Return [X, Y] of the center of cell containing provided text 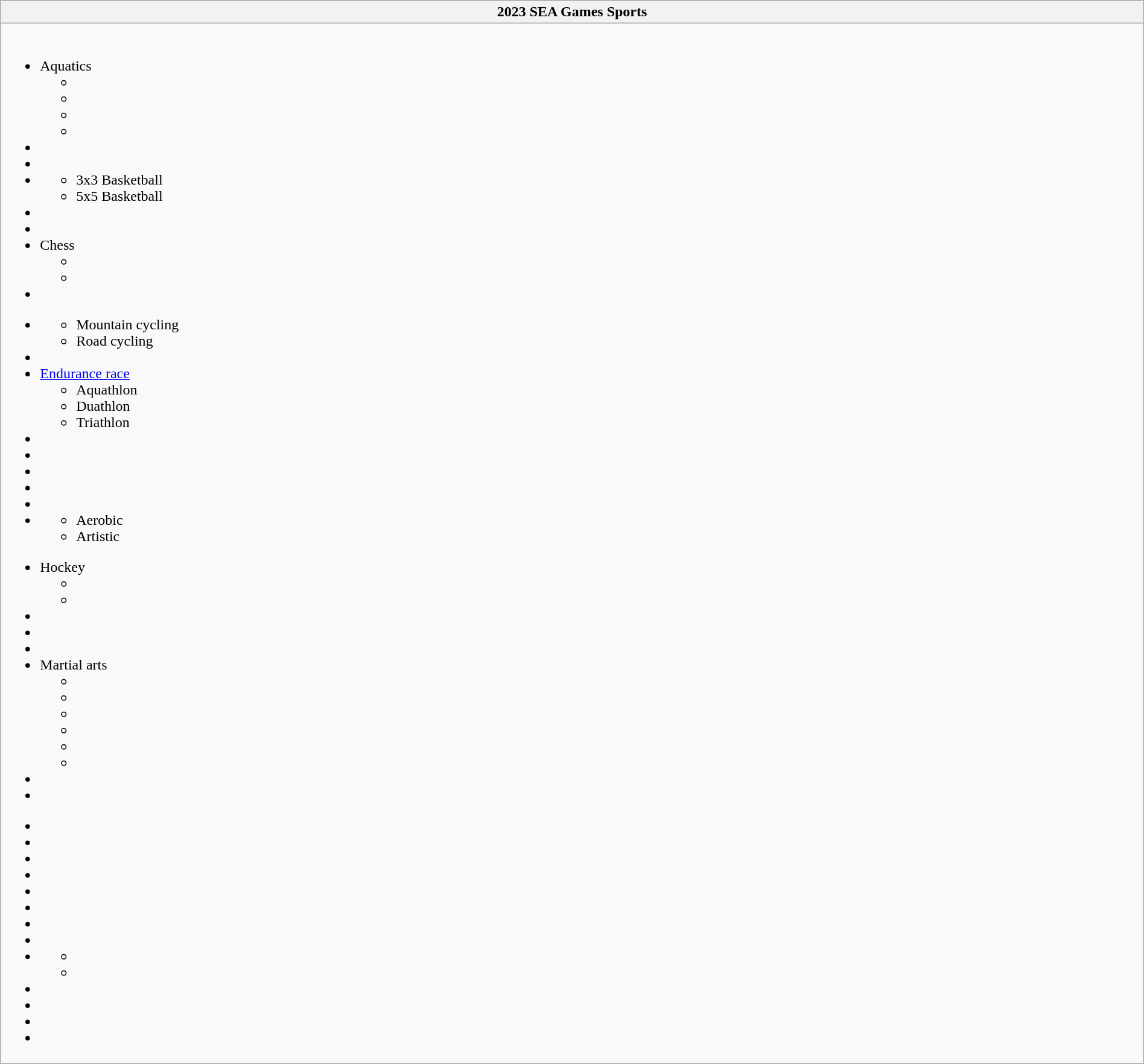
2023 SEA Games Sports [572, 12]
